Output the (x, y) coordinate of the center of the cell containing the given text.  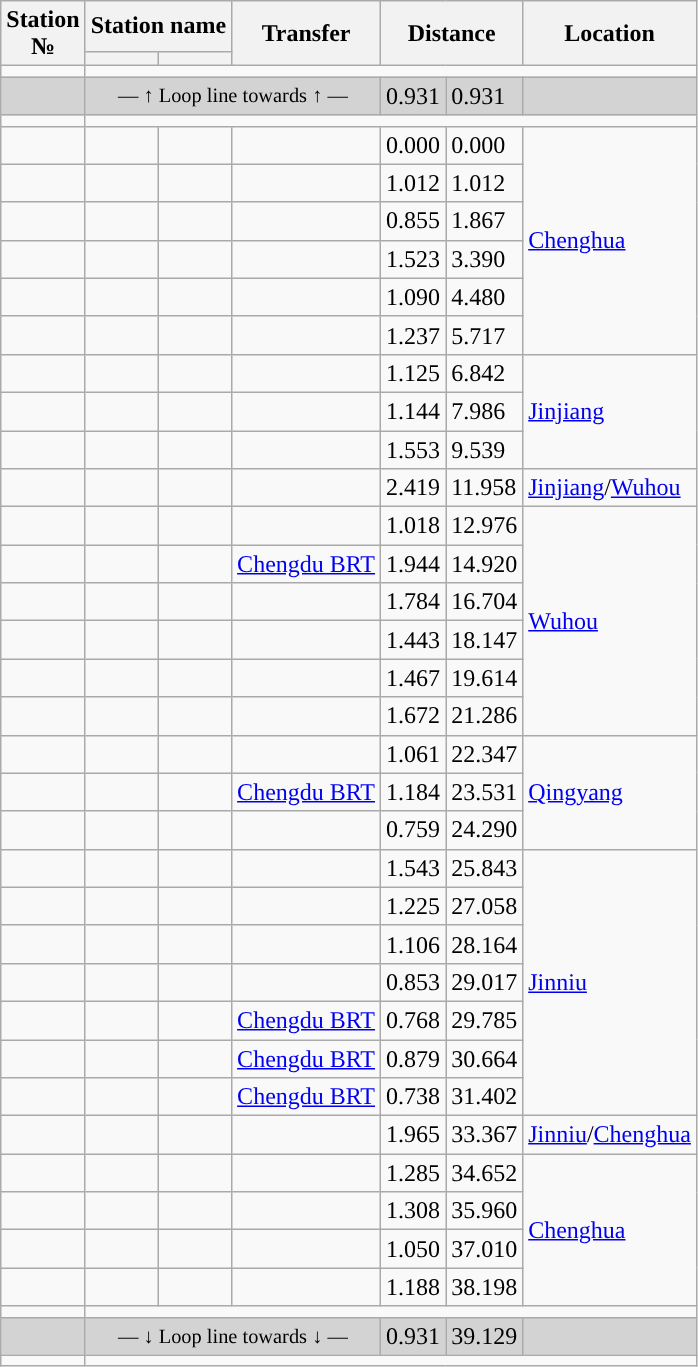
Qingyang (610, 792)
1.285 (414, 1173)
1.106 (414, 944)
Location (610, 34)
7.986 (484, 411)
27.058 (484, 906)
24.290 (484, 830)
1.867 (484, 221)
19.614 (484, 678)
31.402 (484, 1097)
1.523 (414, 259)
29.017 (484, 982)
30.664 (484, 1059)
0.855 (414, 221)
Jinjiang/Wuhou (610, 488)
1.090 (414, 297)
37.010 (484, 1249)
25.843 (484, 868)
34.652 (484, 1173)
38.198 (484, 1287)
1.144 (414, 411)
5.717 (484, 335)
39.129 (484, 1336)
2.419 (414, 488)
1.467 (414, 678)
11.958 (484, 488)
Jinniu (610, 982)
22.347 (484, 754)
29.785 (484, 1020)
1.965 (414, 1135)
1.308 (414, 1211)
6.842 (484, 373)
Station№ (43, 34)
Jinniu/Chenghua (610, 1135)
Station name (158, 26)
12.976 (484, 526)
Distance (452, 34)
— ↑ Loop line towards ↑ — (232, 96)
0.759 (414, 830)
3.390 (484, 259)
1.672 (414, 716)
4.480 (484, 297)
1.125 (414, 373)
0.768 (414, 1020)
33.367 (484, 1135)
1.784 (414, 602)
16.704 (484, 602)
1.188 (414, 1287)
— ↓ Loop line towards ↓ — (232, 1336)
9.539 (484, 449)
1.018 (414, 526)
18.147 (484, 640)
0.879 (414, 1059)
1.553 (414, 449)
0.853 (414, 982)
1.225 (414, 906)
1.543 (414, 868)
35.960 (484, 1211)
1.050 (414, 1249)
23.531 (484, 792)
1.061 (414, 754)
1.944 (414, 564)
1.237 (414, 335)
1.443 (414, 640)
Wuhou (610, 621)
28.164 (484, 944)
0.738 (414, 1097)
Jinjiang (610, 411)
Transfer (306, 34)
1.184 (414, 792)
21.286 (484, 716)
14.920 (484, 564)
